Search for the cell housing the specified text and yield its [x, y] center coordinate. 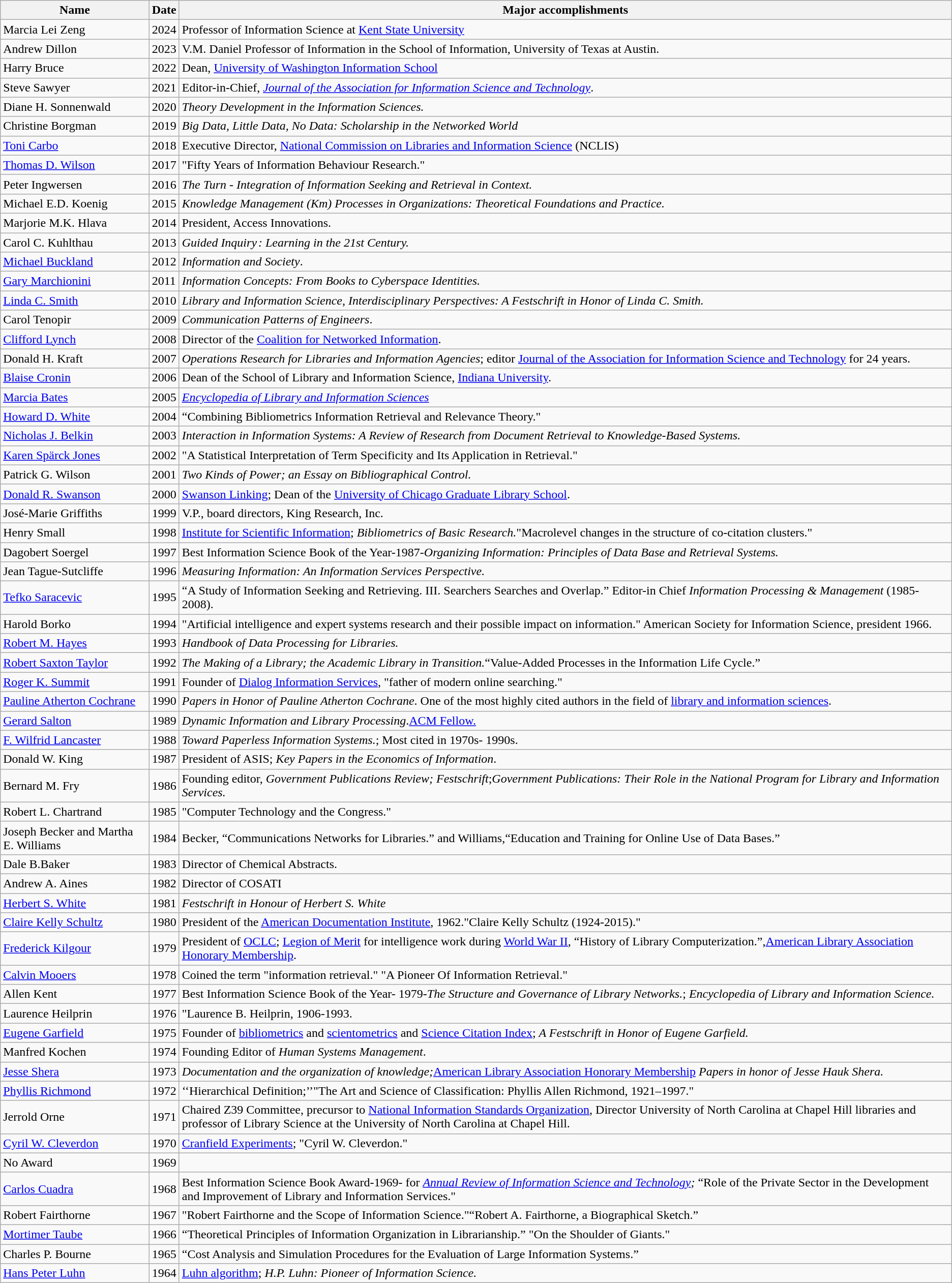
1964 [164, 1273]
1982 [164, 883]
Allen Kent [75, 994]
Dean of the School of Library and Information Science, Indiana University. [566, 378]
2004 [164, 416]
2024 [164, 29]
2023 [164, 49]
1992 [164, 663]
Executive Director, National Commission on Libraries and Information Science (NCLIS) [566, 145]
Director of the Coalition for Networked Information. [566, 339]
1966 [164, 1234]
President of the American Documentation Institute, 1962."Claire Kelly Schultz (1924-2015)." [566, 922]
1977 [164, 994]
2014 [164, 223]
2002 [164, 455]
Marcia Bates [75, 397]
1990 [164, 701]
Eugene Garfield [75, 1033]
Clifford Lynch [75, 339]
Theory Development in the Information Sciences. [566, 107]
Robert Fairthorne [75, 1215]
Robert L. Chartrand [75, 812]
Communication Patterns of Engineers. [566, 320]
2012 [164, 262]
1998 [164, 532]
Pauline Atherton Cochrane [75, 701]
Major accomplishments [566, 10]
Joseph Becker and Martha E. Williams [75, 838]
1987 [164, 759]
1974 [164, 1052]
2011 [164, 281]
Carlos Cuadra [75, 1189]
Dagobert Soergel [75, 552]
“Cost Analysis and Simulation Procedures for the Evaluation of Large Information Systems.” [566, 1254]
Manfred Kochen [75, 1052]
Interaction in Information Systems: A Review of Research from Document Retrieval to Knowledge-Based Systems. [566, 436]
Christine Borgman [75, 126]
Roger K. Summit [75, 682]
Information and Society. [566, 262]
1980 [164, 922]
V.P., board directors, King Research, Inc. [566, 513]
Name [75, 10]
Peter Ingwersen [75, 184]
Information Concepts: From Books to Cyberspace Identities. [566, 281]
F. Wilfrid Lancaster [75, 740]
2019 [164, 126]
Toni Carbo [75, 145]
Donald R. Swanson [75, 494]
V.M. Daniel Professor of Information in the School of Information, University of Texas at Austin. [566, 49]
2001 [164, 474]
Founder of Dialog Information Services, "father of modern online searching." [566, 682]
1989 [164, 721]
‘‘Hierarchical Definition;’’"The Art and Science of Classification: Phyllis Allen Richmond, 1921–1997." [566, 1091]
Phyllis Richmond [75, 1091]
1988 [164, 740]
Charles P. Bourne [75, 1254]
Linda C. Smith [75, 301]
Diane H. Sonnenwald [75, 107]
Gerard Salton [75, 721]
Swanson Linking; Dean of the University of Chicago Graduate Library School. [566, 494]
No Award [75, 1162]
Mortimer Taube [75, 1234]
Coined the term "information retrieval." "A Pioneer Of Information Retrieval." [566, 975]
Institute for Scientific Information; Bibliometrics of Basic Research."Macrolevel changes in the structure of co-citation clusters." [566, 532]
Harry Bruce [75, 68]
Library and Information Science, Interdisciplinary Perspectives: A Festschrift in Honor of Linda C. Smith. [566, 301]
Documentation and the organization of knowledge;American Library Association Honorary Membership Papers in honor of Jesse Hauk Shera. [566, 1071]
Henry Small [75, 532]
1972 [164, 1091]
“Combining Bibliometrics Information Retrieval and Relevance Theory." [566, 416]
Dale B.Baker [75, 864]
Gary Marchionini [75, 281]
Professor of Information Science at Kent State University [566, 29]
1994 [164, 624]
Thomas D. Wilson [75, 165]
1970 [164, 1143]
Becker, “Communications Networks for Libraries.” and Williams,“Education and Training for Online Use of Data Bases.” [566, 838]
Patrick G. Wilson [75, 474]
Jerrold Orne [75, 1117]
Director of COSATI [566, 883]
2016 [164, 184]
Blaise Cronin [75, 378]
1969 [164, 1162]
Robert Saxton Taylor [75, 663]
1985 [164, 812]
1973 [164, 1071]
1995 [164, 598]
Harold Borko [75, 624]
Herbert S. White [75, 903]
Date [164, 10]
"Fifty Years of Information Behaviour Research." [566, 165]
Jean Tague-Sutcliffe [75, 572]
Knowledge Management (Km) Processes in Organizations: Theoretical Foundations and Practice. [566, 203]
2009 [164, 320]
2018 [164, 145]
Howard D. White [75, 416]
José-Marie Griffiths [75, 513]
1976 [164, 1013]
Frederick Kilgour [75, 949]
2021 [164, 87]
Toward Paperless Information Systems.; Most cited in 1970s- 1990s. [566, 740]
Steve Sawyer [75, 87]
1975 [164, 1033]
"A Statistical Interpretation of Term Specificity and Its Application in Retrieval." [566, 455]
1984 [164, 838]
2003 [164, 436]
1991 [164, 682]
Hans Peter Luhn [75, 1273]
Carol C. Kuhlthau [75, 243]
Big Data, Little Data, No Data: Scholarship in the Networked World [566, 126]
Best Information Science Book of the Year- 1979-The Structure and Governance of Library Networks.; Encyclopedia of Library and Information Science. [566, 994]
Founder of bibliometrics and scientometrics and Science Citation Index; A Festschrift in Honor of Eugene Garfield. [566, 1033]
President, Access Innovations. [566, 223]
1983 [164, 864]
Robert M. Hayes [75, 643]
"Computer Technology and the Congress." [566, 812]
Cyril W. Cleverdon [75, 1143]
Claire Kelly Schultz [75, 922]
Donald W. King [75, 759]
The Making of a Library; the Academic Library in Transition.“Value-Added Processes in the Information Life Cycle.” [566, 663]
Best Information Science Book of the Year-1987-Organizing Information: Principles of Data Base and Retrieval Systems. [566, 552]
Guided Inquiry : Learning in the 21st Century. [566, 243]
2005 [164, 397]
President of ASIS; Key Papers in the Economics of Information. [566, 759]
Carol Tenopir [75, 320]
1999 [164, 513]
Director of Chemical Abstracts. [566, 864]
2020 [164, 107]
Michael Buckland [75, 262]
1981 [164, 903]
Marcia Lei Zeng [75, 29]
1978 [164, 975]
Cranfield Experiments; "Cyril W. Cleverdon." [566, 1143]
1993 [164, 643]
Operations Research for Libraries and Information Agencies; editor Journal of the Association for Information Science and Technology for 24 years. [566, 359]
Two Kinds of Power; an Essay on Bibliographical Control. [566, 474]
Editor-in-Chief, Journal of the Association for Information Science and Technology. [566, 87]
Donald H. Kraft [75, 359]
Handbook of Data Processing for Libraries. [566, 643]
Tefko Saracevic [75, 598]
2015 [164, 203]
Michael E.D. Koenig [75, 203]
Calvin Mooers [75, 975]
1986 [164, 785]
Dean, University of Washington Information School [566, 68]
2013 [164, 243]
2022 [164, 68]
2007 [164, 359]
1996 [164, 572]
Founding Editor of Human Systems Management. [566, 1052]
2017 [164, 165]
Andrew A. Aines [75, 883]
1971 [164, 1117]
"Robert Fairthorne and the Scope of Information Science."“Robert A. Fairthorne, a Biographical Sketch.” [566, 1215]
Measuring Information: An Information Services Perspective. [566, 572]
2008 [164, 339]
Papers in Honor of Pauline Atherton Cochrane. One of the most highly cited authors in the field of library and information sciences. [566, 701]
Encyclopedia of Library and Information Sciences [566, 397]
Andrew Dillon [75, 49]
Luhn algorithm; H.P. Luhn: Pioneer of Information Science. [566, 1273]
1979 [164, 949]
2006 [164, 378]
2010 [164, 301]
2000 [164, 494]
Marjorie M.K. Hlava [75, 223]
Festschrift in Honour of Herbert S. White [566, 903]
Dynamic Information and Library Processing.ACM Fellow. [566, 721]
Nicholas J. Belkin [75, 436]
Karen Spärck Jones [75, 455]
1965 [164, 1254]
Laurence Heilprin [75, 1013]
Bernard M. Fry [75, 785]
1967 [164, 1215]
1968 [164, 1189]
The Turn - Integration of Information Seeking and Retrieval in Context. [566, 184]
"Laurence B. Heilprin, 1906-1993. [566, 1013]
1997 [164, 552]
Jesse Shera [75, 1071]
“Theoretical Principles of Information Organization in Librarianship.” "On the Shoulder of Giants." [566, 1234]
